Extract the [x, y] coordinate from the center of the cell holding the provided text.  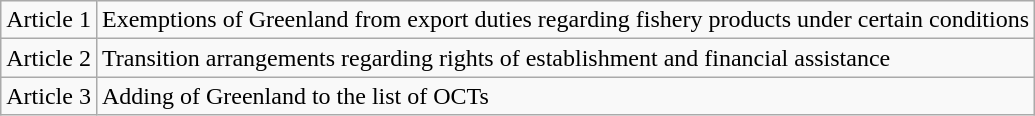
Article 3 [49, 96]
Article 1 [49, 20]
Adding of Greenland to the list of OCTs [565, 96]
Transition arrangements regarding rights of establishment and financial assistance [565, 58]
Article 2 [49, 58]
Exemptions of Greenland from export duties regarding fishery products under certain conditions [565, 20]
